Detect which cell encompasses the target text, then output its (X, Y) center coordinate. 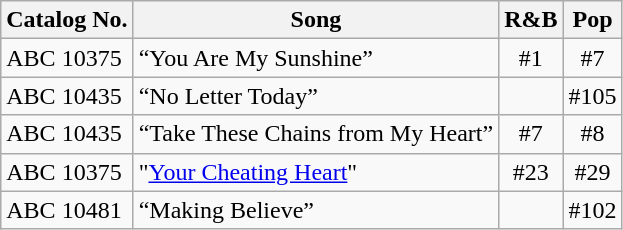
#105 (592, 96)
“Take These Chains from My Heart” (316, 134)
R&B (531, 20)
Pop (592, 20)
"Your Cheating Heart" (316, 172)
#23 (531, 172)
#8 (592, 134)
“You Are My Sunshine” (316, 58)
#29 (592, 172)
“Making Believe” (316, 210)
Catalog No. (67, 20)
#102 (592, 210)
“No Letter Today” (316, 96)
Song (316, 20)
ABC 10481 (67, 210)
#1 (531, 58)
